From the cell containing the given text, extract its center point as (X, Y) coordinate. 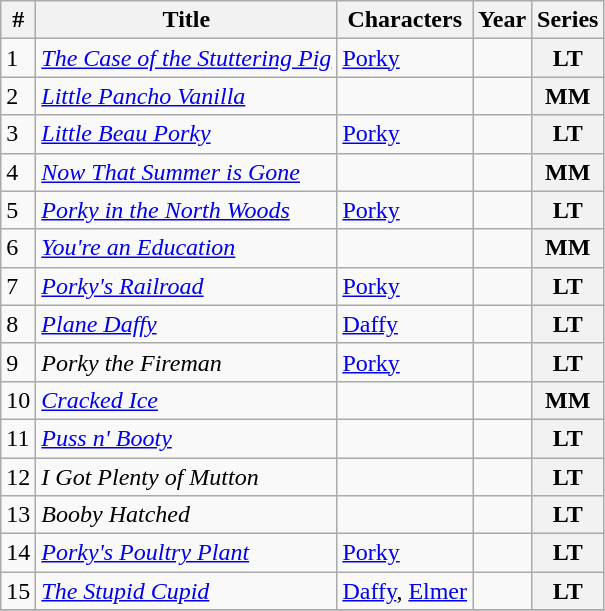
2 (18, 96)
8 (18, 324)
Plane Daffy (186, 324)
Puss n' Booty (186, 438)
7 (18, 286)
Year (502, 20)
# (18, 20)
11 (18, 438)
Porky's Poultry Plant (186, 553)
4 (18, 172)
Porky's Railroad (186, 286)
The Stupid Cupid (186, 591)
Title (186, 20)
14 (18, 553)
13 (18, 515)
I Got Plenty of Mutton (186, 477)
The Case of the Stuttering Pig (186, 58)
Porky the Fireman (186, 362)
Now That Summer is Gone (186, 172)
Series (568, 20)
15 (18, 591)
You're an Education (186, 248)
Daffy (405, 324)
1 (18, 58)
Porky in the North Woods (186, 210)
12 (18, 477)
10 (18, 400)
3 (18, 134)
Little Beau Porky (186, 134)
Characters (405, 20)
Cracked Ice (186, 400)
5 (18, 210)
Little Pancho Vanilla (186, 96)
Booby Hatched (186, 515)
9 (18, 362)
6 (18, 248)
Daffy, Elmer (405, 591)
